Return the [x, y] coordinate for the center point of the cell that contains the specified text.  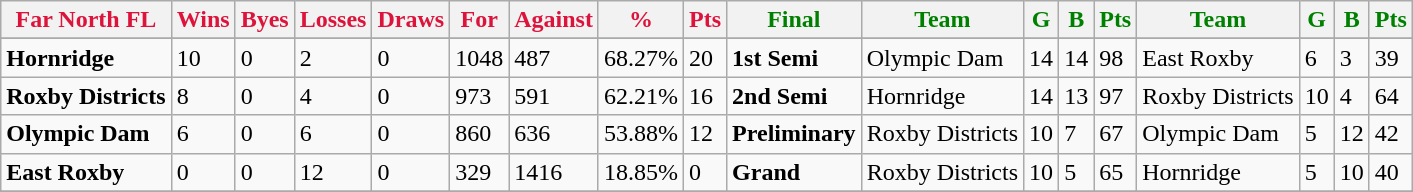
973 [480, 96]
39 [1390, 58]
2nd Semi [794, 96]
860 [480, 134]
487 [554, 58]
Draws [411, 20]
Grand [794, 172]
1048 [480, 58]
1st Semi [794, 58]
2 [333, 58]
1416 [554, 172]
65 [1116, 172]
98 [1116, 58]
Far North FL [86, 20]
Against [554, 20]
40 [1390, 172]
% [640, 20]
7 [1076, 134]
3 [1352, 58]
42 [1390, 134]
16 [706, 96]
64 [1390, 96]
591 [554, 96]
For [480, 20]
Byes [264, 20]
Losses [333, 20]
329 [480, 172]
67 [1116, 134]
97 [1116, 96]
20 [706, 58]
8 [203, 96]
13 [1076, 96]
68.27% [640, 58]
Final [794, 20]
Preliminary [794, 134]
53.88% [640, 134]
636 [554, 134]
18.85% [640, 172]
62.21% [640, 96]
Wins [203, 20]
